Capture the cell that displays the provided text and extract its [x, y] central coordinate. 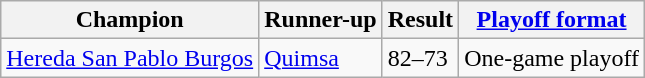
Quimsa [321, 58]
82–73 [420, 58]
Result [420, 20]
Playoff format [552, 20]
Champion [130, 20]
Hereda San Pablo Burgos [130, 58]
Runner-up [321, 20]
One-game playoff [552, 58]
